Identify which cell holds the provided text, then report its (x, y) central coordinate. 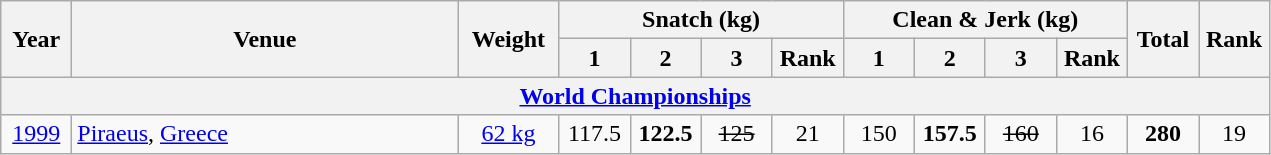
Venue (265, 39)
Weight (508, 39)
21 (808, 134)
World Championships (636, 96)
Clean & Jerk (kg) (985, 20)
19 (1234, 134)
Total (1162, 39)
16 (1092, 134)
157.5 (950, 134)
280 (1162, 134)
160 (1020, 134)
117.5 (594, 134)
150 (878, 134)
1999 (36, 134)
122.5 (666, 134)
62 kg (508, 134)
Piraeus, Greece (265, 134)
Year (36, 39)
Snatch (kg) (701, 20)
125 (736, 134)
